Scan for the cell matching the given text and deliver its (x, y) coordinate at center. 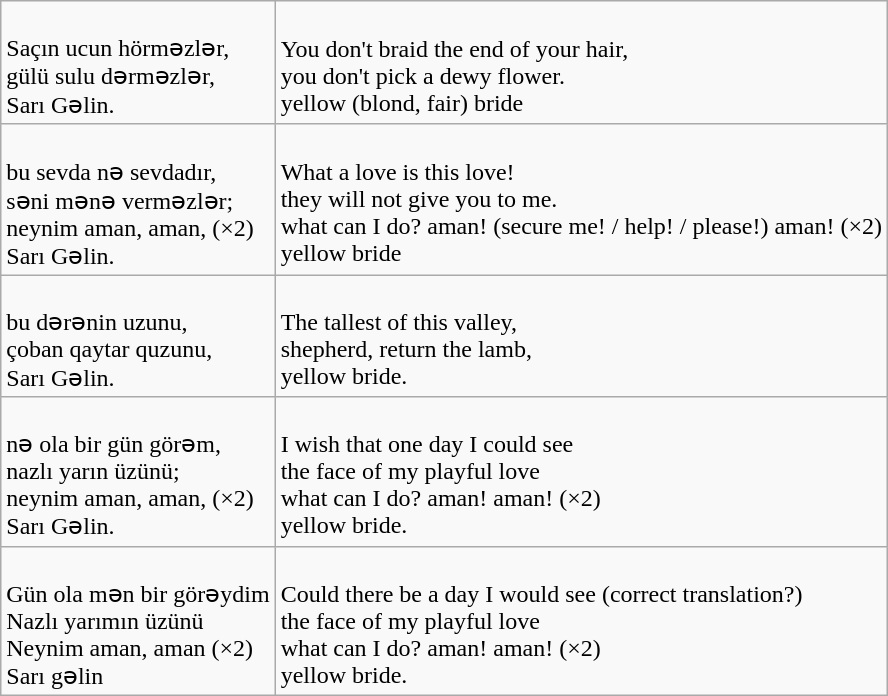
nə ola bir gün görəm, nazlı yarın üzünü; neynim aman, aman, (×2) Sarı Gəlin. (138, 472)
I wish that one day I could see the face of my playful love what can I do? aman! aman! (×2) yellow bride. (581, 472)
Saçın ucun hörməzlər, gülü sulu dərməzlər, Sarı Gəlin. (138, 63)
The tallest of this valley, shepherd, return the lamb, yellow bride. (581, 336)
You don't braid the end of your hair, you don't pick a dewy flower. yellow (blond, fair) bride (581, 63)
Could there be a day I would see (correct translation?) the face of my playful love what can I do? aman! aman! (×2) yellow bride. (581, 620)
Gün ola mən bir görəydim Nazlı yarımın üzünü Neynim aman, aman (×2) Sarı gəlin (138, 620)
bu dərənin uzunu, çoban qaytar quzunu, Sarı Gəlin. (138, 336)
What a love is this love! they will not give you to me. what can I do? aman! (secure me! / help! / please!) aman! (×2) yellow bride (581, 200)
bu sevda nə sevdadır, səni mənə verməzlər; neynim aman, aman, (×2) Sarı Gəlin. (138, 200)
